Determine the [X, Y] coordinate at the center of the cell enclosing the given text.  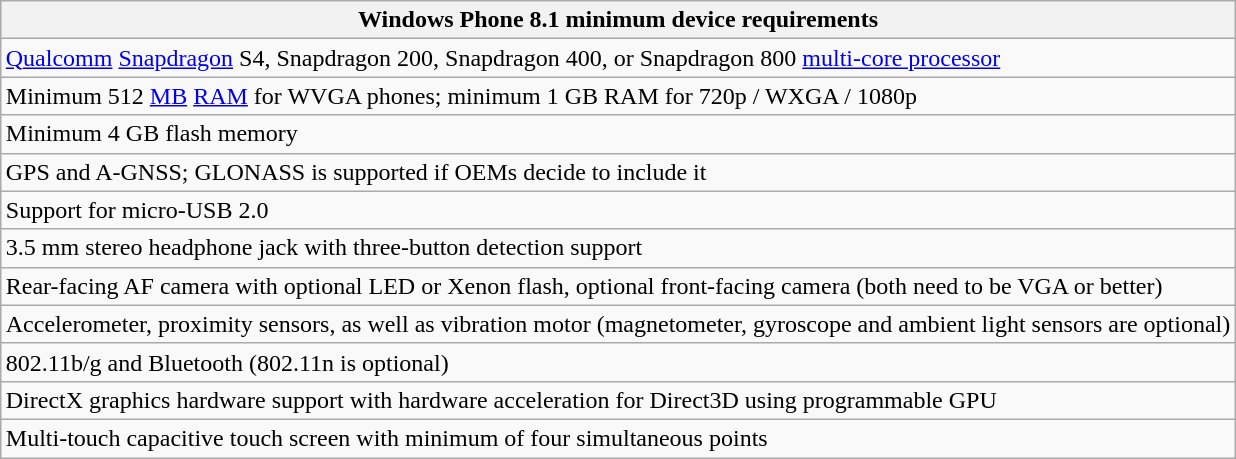
3.5 mm stereo headphone jack with three-button detection support [618, 248]
802.11b/g and Bluetooth (802.11n is optional) [618, 362]
DirectX graphics hardware support with hardware acceleration for Direct3D using programmable GPU [618, 400]
Minimum 512 MB RAM for WVGA phones; minimum 1 GB RAM for 720p / WXGA / 1080p [618, 96]
Support for micro-USB 2.0 [618, 210]
Multi-touch capacitive touch screen with minimum of four simultaneous points [618, 438]
GPS and A-GNSS; GLONASS is supported if OEMs decide to include it [618, 172]
Minimum 4 GB flash memory [618, 134]
Qualcomm Snapdragon S4, Snapdragon 200, Snapdragon 400, or Snapdragon 800 multi-core processor [618, 58]
Accelerometer, proximity sensors, as well as vibration motor (magnetometer, gyroscope and ambient light sensors are optional) [618, 324]
Windows Phone 8.1 minimum device requirements [618, 20]
Rear-facing AF camera with optional LED or Xenon flash, optional front-facing camera (both need to be VGA or better) [618, 286]
